Output the (x, y) coordinate of the center of the cell containing the given text.  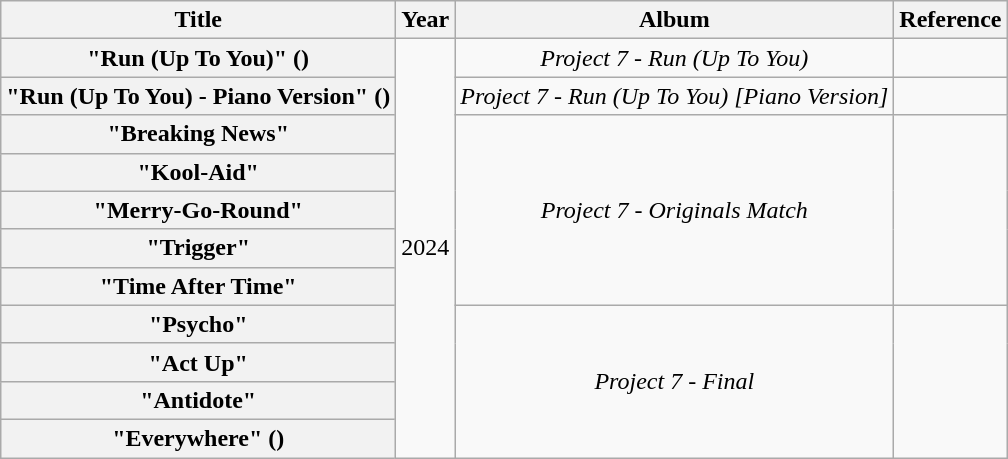
"Kool-Aid" (198, 172)
"Time After Time" (198, 286)
"Merry-Go-Round" (198, 210)
Project 7 - Run (Up To You) (674, 58)
Album (674, 20)
Project 7 - Run (Up To You) [Piano Version] (674, 96)
"Act Up" (198, 362)
"Run (Up To You)" () (198, 58)
"Everywhere" () (198, 438)
Project 7 - Originals Match (674, 210)
"Breaking News" (198, 134)
Reference (950, 20)
Title (198, 20)
Year (426, 20)
"Trigger" (198, 248)
2024 (426, 248)
"Run (Up To You) - Piano Version" () (198, 96)
Project 7 - Final (674, 381)
"Antidote" (198, 400)
"Psycho" (198, 324)
